Detect which cell encompasses the target text, then output its [X, Y] center coordinate. 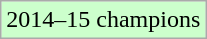
2014–15 champions [104, 20]
